Identify which cell holds the provided text, then report its (x, y) central coordinate. 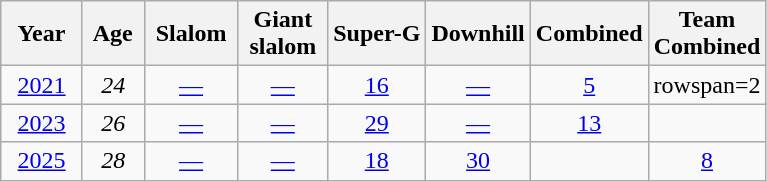
Giant slalom (283, 34)
29 (377, 123)
rowspan=2 (707, 85)
30 (478, 161)
2021 (42, 85)
Age (113, 34)
18 (377, 161)
Year (42, 34)
Combined (589, 34)
Downhill (478, 34)
13 (589, 123)
2025 (42, 161)
Slalom (191, 34)
28 (113, 161)
8 (707, 161)
16 (377, 85)
TeamCombined (707, 34)
5 (589, 85)
2023 (42, 123)
26 (113, 123)
Super-G (377, 34)
― (478, 123)
24 (113, 85)
